Locate the cell with the specified text and output its [x, y] center coordinate. 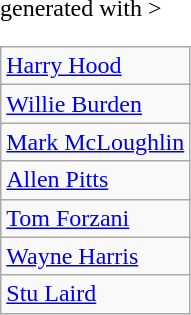
Mark McLoughlin [96, 142]
Allen Pitts [96, 180]
Stu Laird [96, 294]
Tom Forzani [96, 218]
Wayne Harris [96, 256]
Willie Burden [96, 104]
Harry Hood [96, 66]
